Locate the cell with the specified text and output its (X, Y) center coordinate. 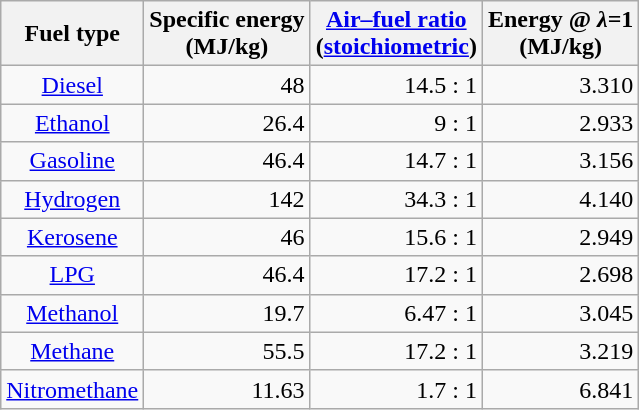
6.47 : 1 (396, 313)
Diesel (72, 85)
142 (227, 199)
34.3 : 1 (396, 199)
14.7 : 1 (396, 161)
4.140 (560, 199)
Energy @ λ=1(MJ/kg) (560, 34)
3.219 (560, 351)
Ethanol (72, 123)
Kerosene (72, 237)
LPG (72, 275)
Gasoline (72, 161)
3.310 (560, 85)
46 (227, 237)
2.698 (560, 275)
3.156 (560, 161)
19.7 (227, 313)
Nitromethane (72, 389)
48 (227, 85)
Hydrogen (72, 199)
15.6 : 1 (396, 237)
6.841 (560, 389)
11.63 (227, 389)
Methane (72, 351)
2.949 (560, 237)
55.5 (227, 351)
14.5 : 1 (396, 85)
Methanol (72, 313)
26.4 (227, 123)
1.7 : 1 (396, 389)
Fuel type (72, 34)
9 : 1 (396, 123)
Air–fuel ratio(stoichiometric) (396, 34)
3.045 (560, 313)
2.933 (560, 123)
Specific energy(MJ/kg) (227, 34)
